Provide the (x, y) coordinate of the cell's center where the given text is located.  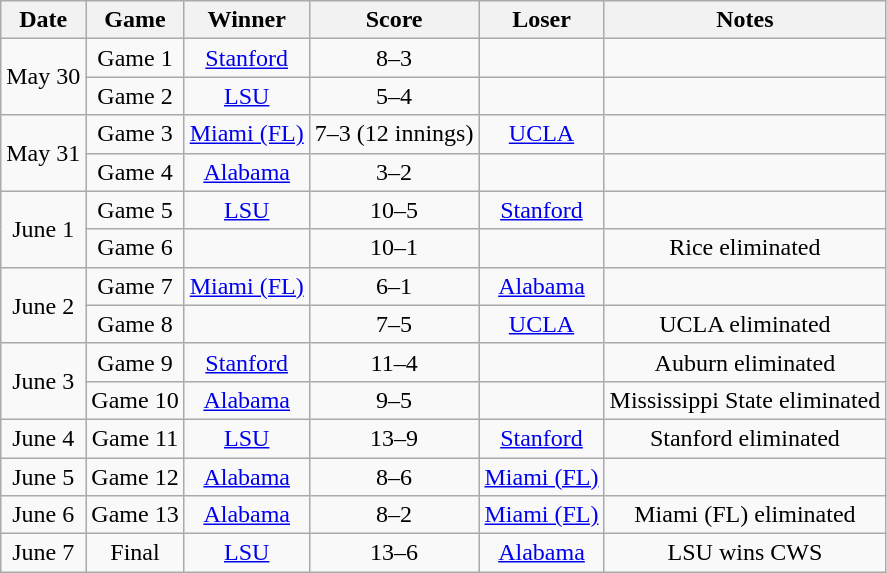
Miami (FL) eliminated (745, 515)
UCLA eliminated (745, 324)
Game 11 (135, 438)
7–5 (394, 324)
Notes (745, 20)
Stanford eliminated (745, 438)
Date (44, 20)
Winner (246, 20)
8–2 (394, 515)
5–4 (394, 96)
LSU wins CWS (745, 553)
Auburn eliminated (745, 362)
Mississippi State eliminated (745, 400)
6–1 (394, 286)
Game 10 (135, 400)
Game 8 (135, 324)
Game 12 (135, 477)
Loser (542, 20)
Rice eliminated (745, 248)
10–1 (394, 248)
Game 4 (135, 172)
Game 7 (135, 286)
June 4 (44, 438)
June 7 (44, 553)
8–3 (394, 58)
Game 1 (135, 58)
13–9 (394, 438)
Game 13 (135, 515)
7–3 (12 innings) (394, 134)
3–2 (394, 172)
Game 6 (135, 248)
Game 3 (135, 134)
Game 5 (135, 210)
June 6 (44, 515)
May 30 (44, 77)
13–6 (394, 553)
Game (135, 20)
June 2 (44, 305)
Final (135, 553)
June 1 (44, 229)
Game 2 (135, 96)
10–5 (394, 210)
May 31 (44, 153)
11–4 (394, 362)
Game 9 (135, 362)
Score (394, 20)
9–5 (394, 400)
June 3 (44, 381)
8–6 (394, 477)
June 5 (44, 477)
